Capture the cell that displays the provided text and extract its [X, Y] central coordinate. 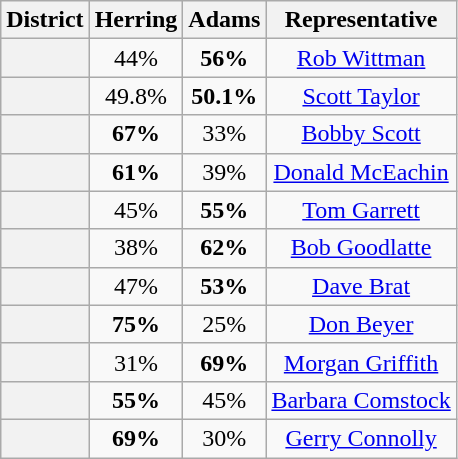
49.8% [136, 96]
Herring [136, 20]
Adams [224, 20]
56% [224, 58]
Don Beyer [361, 324]
53% [224, 286]
Gerry Connolly [361, 438]
47% [136, 286]
44% [136, 58]
Morgan Griffith [361, 362]
25% [224, 324]
Bob Goodlatte [361, 248]
Barbara Comstock [361, 400]
62% [224, 248]
67% [136, 134]
30% [224, 438]
Donald McEachin [361, 172]
Rob Wittman [361, 58]
61% [136, 172]
39% [224, 172]
Scott Taylor [361, 96]
District [45, 20]
Tom Garrett [361, 210]
Dave Brat [361, 286]
38% [136, 248]
33% [224, 134]
75% [136, 324]
50.1% [224, 96]
Representative [361, 20]
Bobby Scott [361, 134]
31% [136, 362]
